Output the [X, Y] coordinate of the center of the cell containing the given text.  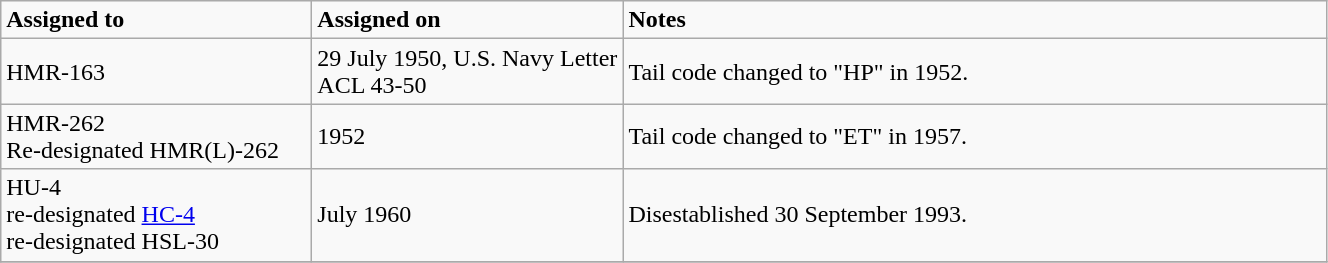
July 1960 [468, 215]
Assigned on [468, 20]
29 July 1950, U.S. Navy Letter ACL 43-50 [468, 72]
Tail code changed to "ET" in 1957. [975, 136]
Notes [975, 20]
HMR-163 [156, 72]
Disestablished 30 September 1993. [975, 215]
Assigned to [156, 20]
HU-4re-designated HC-4 re-designated HSL-30 [156, 215]
1952 [468, 136]
Tail code changed to "HP" in 1952. [975, 72]
HMR-262Re-designated HMR(L)-262 [156, 136]
